Determine the (x, y) coordinate at the center of the cell enclosing the given text.  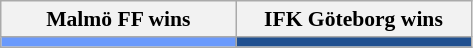
Malmö FF wins (118, 19)
IFK Göteborg wins (354, 19)
